Pinpoint the cell where the given text exists, returning its [x, y] midpoint coordinate. 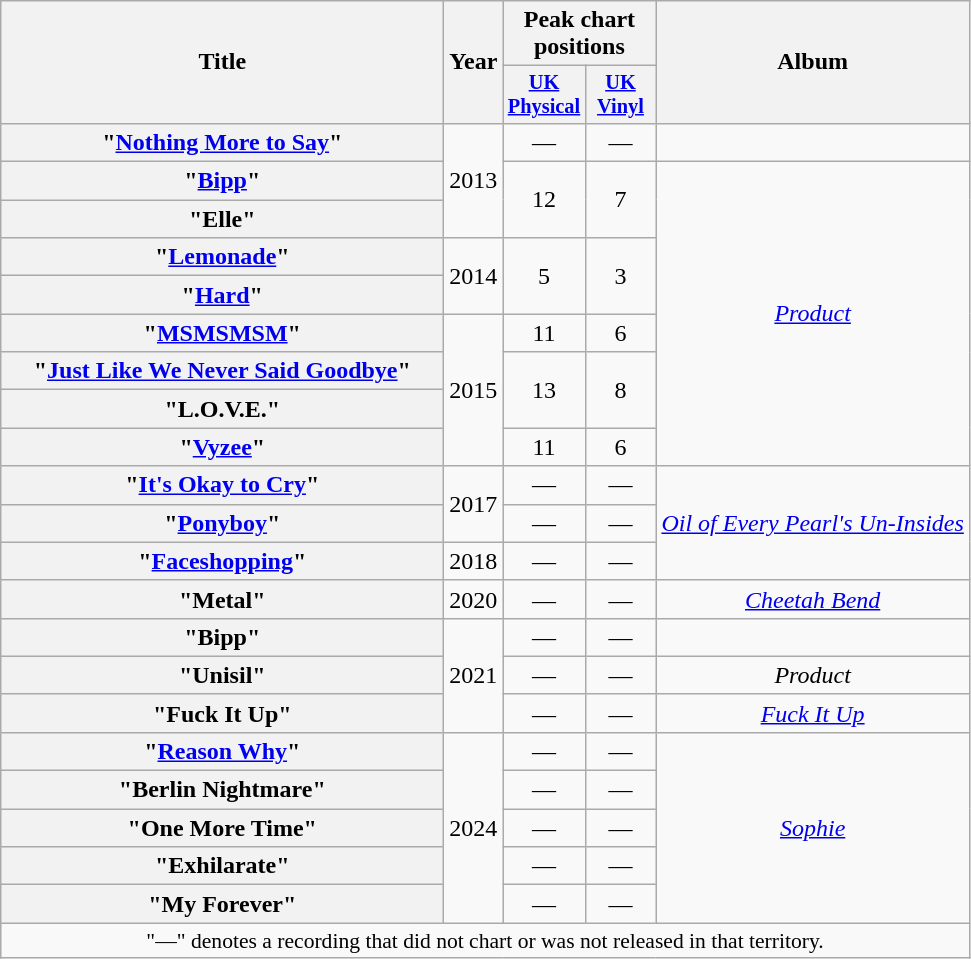
12 [544, 200]
"L.O.V.E." [222, 409]
13 [544, 390]
"Just Like We Never Said Goodbye" [222, 371]
"Nothing More to Say" [222, 142]
2017 [474, 504]
"Exhilarate" [222, 866]
UKPhysical [544, 95]
UKVinyl [620, 95]
2014 [474, 276]
2021 [474, 675]
2020 [474, 599]
Cheetah Bend [812, 599]
Oil of Every Pearl's Un-Insides [812, 523]
Title [222, 62]
3 [620, 276]
7 [620, 200]
"MSMSMSM" [222, 333]
"Lemonade" [222, 257]
"Hard" [222, 295]
2024 [474, 827]
Fuck It Up [812, 713]
Year [474, 62]
2013 [474, 180]
"Metal" [222, 599]
"Fuck It Up" [222, 713]
"Unisil" [222, 675]
5 [544, 276]
Album [812, 62]
"Berlin Nightmare" [222, 790]
"Reason Why" [222, 751]
"Vyzee" [222, 447]
"It's Okay to Cry" [222, 485]
"Ponyboy" [222, 523]
2015 [474, 390]
"Elle" [222, 219]
"Faceshopping" [222, 561]
"One More Time" [222, 828]
"My Forever" [222, 904]
Peak chart positions [580, 34]
"—" denotes a recording that did not chart or was not released in that territory. [486, 941]
2018 [474, 561]
8 [620, 390]
Sophie [812, 827]
